Scan for the cell matching the given text and deliver its (x, y) coordinate at center. 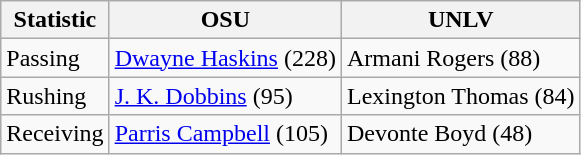
Dwayne Haskins (228) (225, 58)
Devonte Boyd (48) (460, 134)
Parris Campbell (105) (225, 134)
OSU (225, 20)
Passing (55, 58)
Receiving (55, 134)
J. K. Dobbins (95) (225, 96)
Rushing (55, 96)
Statistic (55, 20)
UNLV (460, 20)
Armani Rogers (88) (460, 58)
Lexington Thomas (84) (460, 96)
